Identify which cell holds the provided text, then report its (x, y) central coordinate. 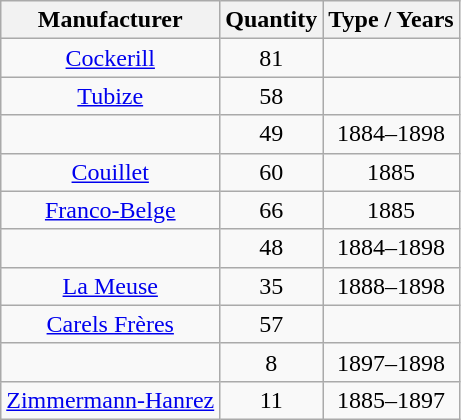
Cockerill (110, 58)
Type / Years (391, 20)
1885–1897 (391, 400)
1897–1898 (391, 362)
1888–1898 (391, 286)
8 (272, 362)
Zimmermann-Hanrez (110, 400)
Quantity (272, 20)
49 (272, 134)
57 (272, 324)
Tubize (110, 96)
Manufacturer (110, 20)
Franco-Belge (110, 210)
Couillet (110, 172)
11 (272, 400)
60 (272, 172)
La Meuse (110, 286)
Carels Frères (110, 324)
66 (272, 210)
48 (272, 248)
81 (272, 58)
58 (272, 96)
35 (272, 286)
